Locate the cell with the specified text and output its [X, Y] center coordinate. 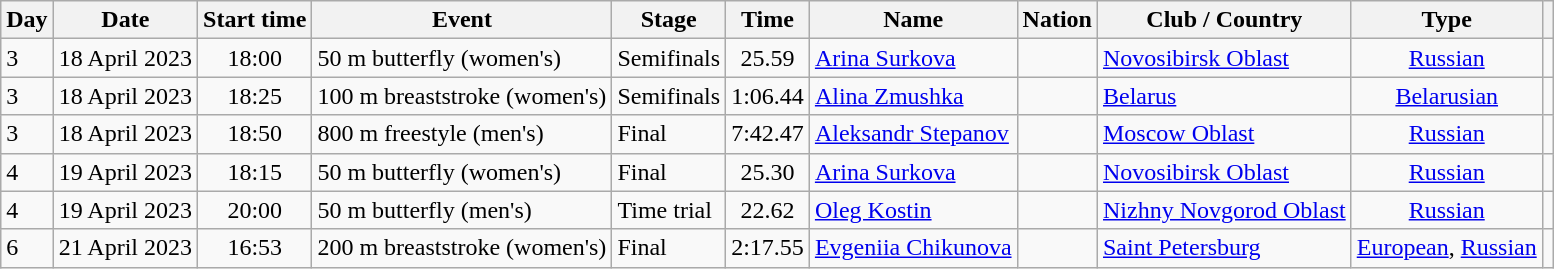
Club / Country [1224, 20]
Time [768, 20]
Date [125, 20]
Stage [669, 20]
Belarusian [1446, 96]
20:00 [255, 210]
Nizhny Novgorod Oblast [1224, 210]
Type [1446, 20]
Alina Zmushka [913, 96]
18:50 [255, 134]
Nation [1057, 20]
200 m breaststroke (women's) [462, 248]
7:42.47 [768, 134]
16:53 [255, 248]
Name [913, 20]
1:06.44 [768, 96]
Moscow Oblast [1224, 134]
6 [27, 248]
800 m freestyle (men's) [462, 134]
25.59 [768, 58]
Start time [255, 20]
18:00 [255, 58]
European, Russian [1446, 248]
Aleksandr Stepanov [913, 134]
Time trial [669, 210]
Evgeniia Chikunova [913, 248]
Day [27, 20]
25.30 [768, 172]
22.62 [768, 210]
Event [462, 20]
18:15 [255, 172]
Oleg Kostin [913, 210]
2:17.55 [768, 248]
18:25 [255, 96]
21 April 2023 [125, 248]
Saint Petersburg [1224, 248]
50 m butterfly (men's) [462, 210]
Belarus [1224, 96]
100 m breaststroke (women's) [462, 96]
